Search for the cell housing the specified text and yield its (X, Y) center coordinate. 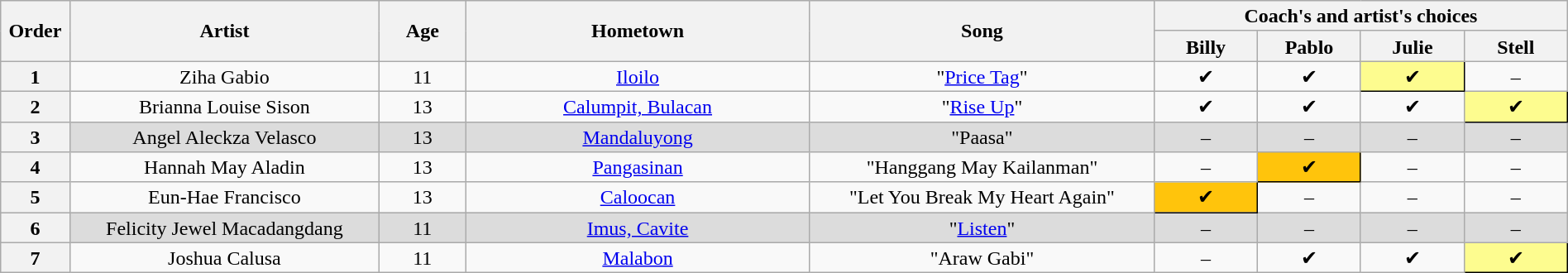
Caloocan (638, 197)
Imus, Cavite (638, 228)
Hannah May Aladin (225, 167)
Pablo (1310, 46)
Brianna Louise Sison (225, 106)
"Hanggang May Kailanman" (982, 167)
"Paasa" (982, 137)
Joshua Calusa (225, 258)
Coach's and artist's choices (1361, 17)
"Price Tag" (982, 76)
Malabon (638, 258)
Julie (1413, 46)
"Listen" (982, 228)
Pangasinan (638, 167)
Song (982, 31)
Stell (1515, 46)
Felicity Jewel Macadangdang (225, 228)
"Let You Break My Heart Again" (982, 197)
7 (35, 258)
Hometown (638, 31)
Billy (1206, 46)
Calumpit, Bulacan (638, 106)
2 (35, 106)
3 (35, 137)
"Rise Up" (982, 106)
6 (35, 228)
Order (35, 31)
5 (35, 197)
Eun-Hae Francisco (225, 197)
4 (35, 167)
Artist (225, 31)
Ziha Gabio (225, 76)
Mandaluyong (638, 137)
Iloilo (638, 76)
1 (35, 76)
Angel Aleckza Velasco (225, 137)
"Araw Gabi" (982, 258)
Age (423, 31)
